Locate the cell with the specified text and output its (x, y) center coordinate. 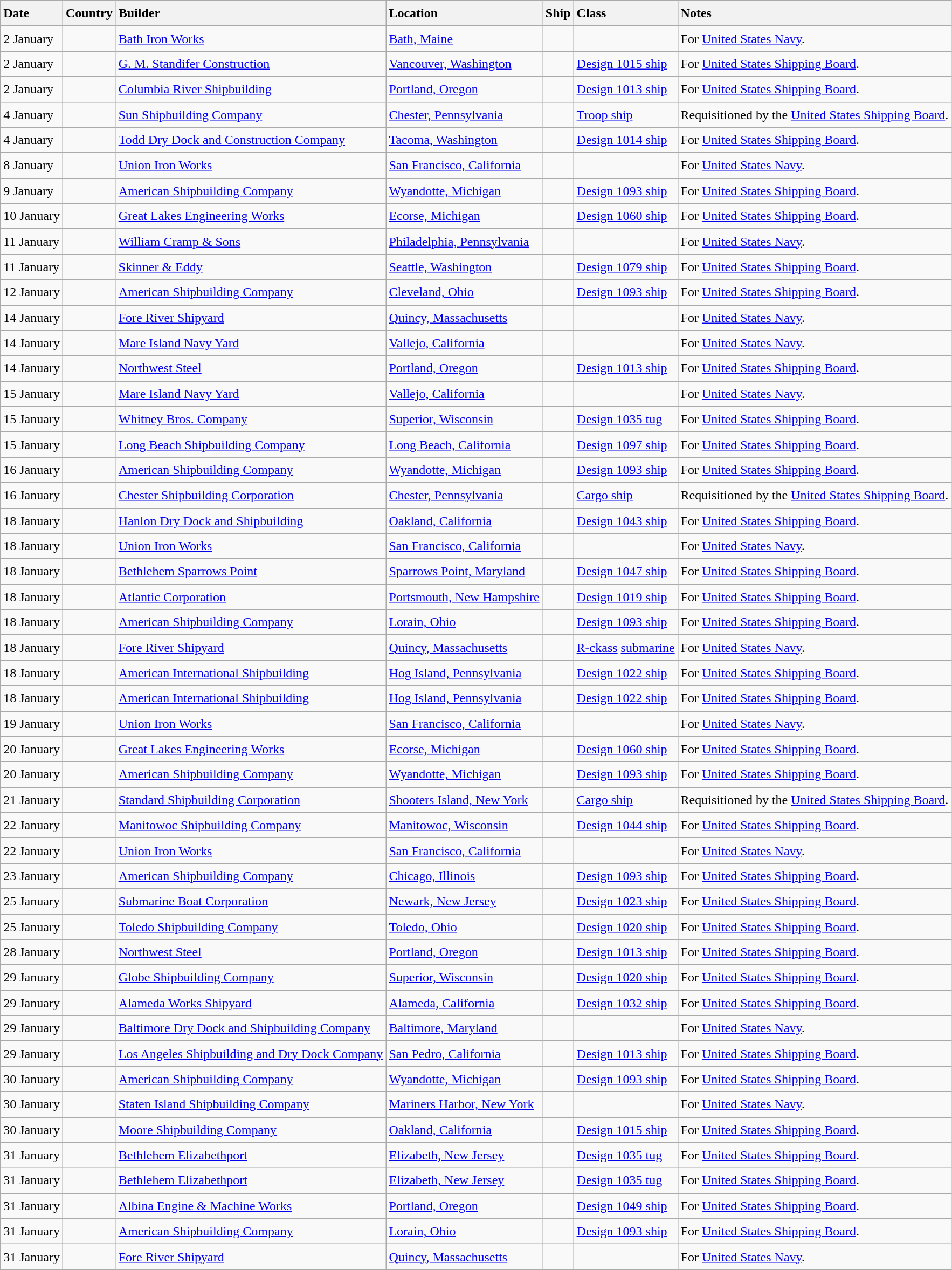
Los Angeles Shipbuilding and Dry Dock Company (251, 1054)
Notes (815, 13)
Design 1044 ship (625, 825)
Sun Shipbuilding Company (251, 114)
10 January (32, 216)
Philadelphia, Pennsylvania (464, 242)
G. M. Standifer Construction (251, 64)
Baltimore, Maryland (464, 1028)
Cleveland, Ohio (464, 292)
Long Beach Shipbuilding Company (251, 444)
Troop ship (625, 114)
28 January (32, 952)
Chester Shipbuilding Corporation (251, 495)
Manitowoc, Wisconsin (464, 825)
Portsmouth, New Hampshire (464, 596)
Moore Shipbuilding Company (251, 1130)
Chicago, Illinois (464, 876)
Baltimore Dry Dock and Shipbuilding Company (251, 1028)
Tacoma, Washington (464, 140)
Whitney Bros. Company (251, 420)
Design 1043 ship (625, 521)
Toledo, Ohio (464, 926)
Bath, Maine (464, 39)
Bath Iron Works (251, 39)
19 January (32, 724)
Columbia River Shipbuilding (251, 90)
Toledo Shipbuilding Company (251, 926)
Staten Island Shipbuilding Company (251, 1104)
Ship (558, 13)
Todd Dry Dock and Construction Company (251, 140)
R-ckass submarine (625, 647)
Manitowoc Shipbuilding Company (251, 825)
Alameda, California (464, 1003)
Mariners Harbor, New York (464, 1104)
Design 1023 ship (625, 902)
Standard Shipbuilding Corporation (251, 800)
Bethlehem Sparrows Point (251, 572)
23 January (32, 876)
Design 1097 ship (625, 444)
Hanlon Dry Dock and Shipbuilding (251, 521)
Date (32, 13)
Globe Shipbuilding Company (251, 977)
Builder (251, 13)
Long Beach, California (464, 444)
Skinner & Eddy (251, 266)
Sparrows Point, Maryland (464, 572)
Shooters Island, New York (464, 800)
21 January (32, 800)
Vancouver, Washington (464, 64)
Design 1079 ship (625, 266)
Country (89, 13)
Seattle, Washington (464, 266)
Albina Engine & Machine Works (251, 1206)
Design 1019 ship (625, 596)
Design 1047 ship (625, 572)
Alameda Works Shipyard (251, 1003)
Design 1049 ship (625, 1206)
Newark, New Jersey (464, 902)
12 January (32, 292)
Design 1014 ship (625, 140)
William Cramp & Sons (251, 242)
9 January (32, 191)
Design 1032 ship (625, 1003)
Atlantic Corporation (251, 596)
Location (464, 13)
8 January (32, 165)
Submarine Boat Corporation (251, 902)
San Pedro, California (464, 1054)
Class (625, 13)
